Detect which cell encompasses the target text, then output its [X, Y] center coordinate. 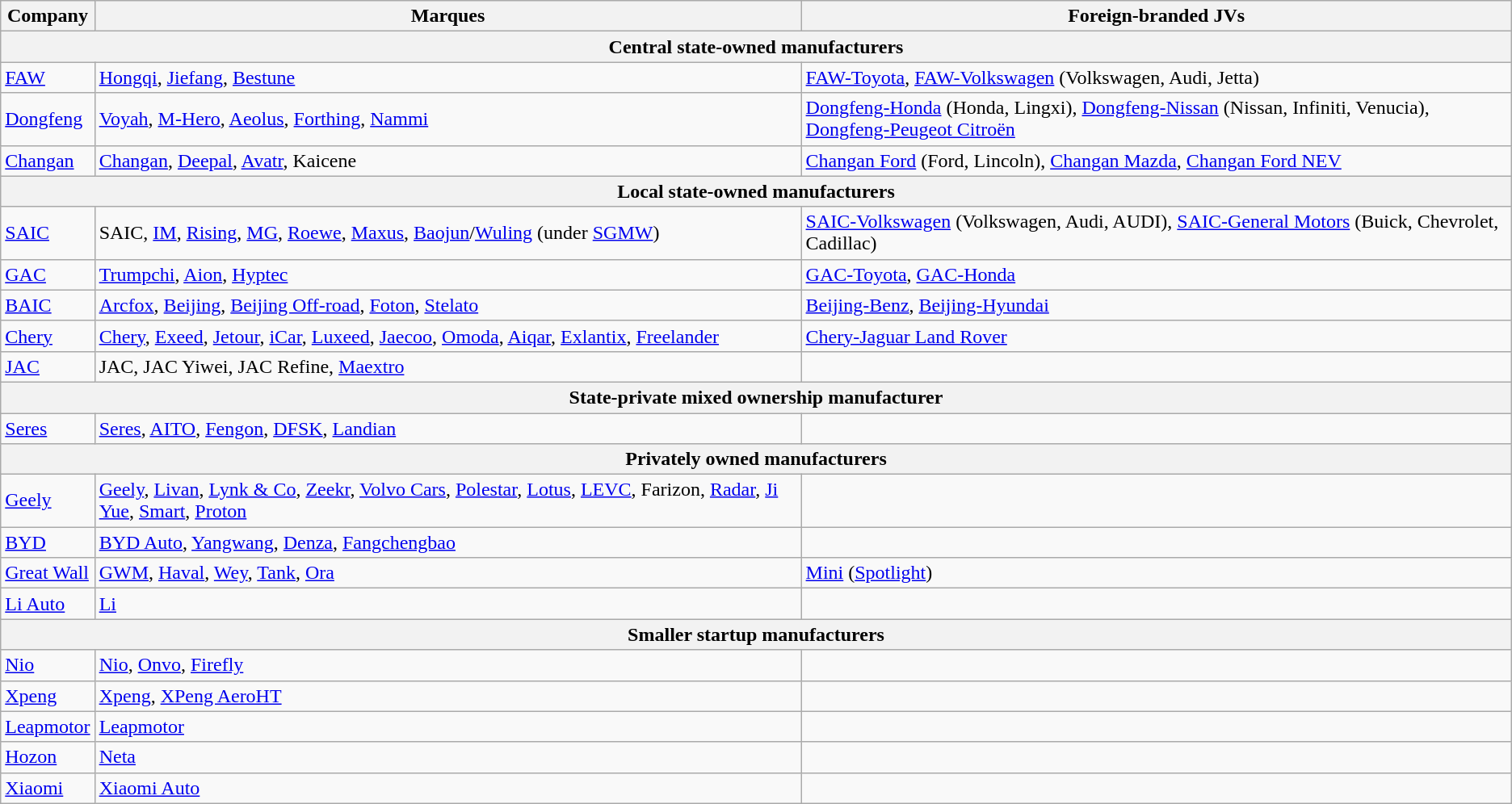
BYD Auto, Yangwang, Denza, Fangchengbao [447, 542]
FAW [48, 77]
BAIC [48, 305]
Geely [48, 500]
Changan Ford (Ford, Lincoln), Changan Mazda, Changan Ford NEV [1157, 161]
Central state-owned manufacturers [756, 47]
Company [48, 16]
Li [447, 604]
FAW-Toyota, FAW-Volkswagen (Volkswagen, Audi, Jetta) [1157, 77]
GAC-Toyota, GAC-Honda [1157, 274]
Seres, AITO, Fengon, DFSK, Landian [447, 429]
Xiaomi Auto [447, 788]
Xpeng, XPeng AeroHT [447, 696]
Privately owned manufacturers [756, 459]
Neta [447, 757]
Voyah, M-Hero, Aeolus, Forthing, Nammi [447, 119]
Dongfeng [48, 119]
Local state-owned manufacturers [756, 191]
SAIC, IM, Rising, MG, Roewe, Maxus, Baojun/Wuling (under SGMW) [447, 232]
GWM, Haval, Wey, Tank, Ora [447, 573]
Chery-Jaguar Land Rover [1157, 336]
Nio [48, 665]
Hongqi, Jiefang, Bestune [447, 77]
Arcfox, Beijing, Beijing Off-road, Foton, Stelato [447, 305]
GAC [48, 274]
Hozon [48, 757]
Dongfeng-Honda (Honda, Lingxi), Dongfeng-Nissan (Nissan, Infiniti, Venucia), Dongfeng-Peugeot Citroën [1157, 119]
SAIC-Volkswagen (Volkswagen, Audi, AUDI), SAIC-General Motors (Buick, Chevrolet, Cadillac) [1157, 232]
Great Wall [48, 573]
Marques [447, 16]
Li Auto [48, 604]
Smaller startup manufacturers [756, 634]
SAIC [48, 232]
Beijing-Benz, Beijing-Hyundai [1157, 305]
Trumpchi, Aion, Hyptec [447, 274]
Nio, Onvo, Firefly [447, 665]
BYD [48, 542]
Chery [48, 336]
Xiaomi [48, 788]
JAC [48, 366]
Seres [48, 429]
Mini (Spotlight) [1157, 573]
Geely, Livan, Lynk & Co, Zeekr, Volvo Cars, Polestar, Lotus, LEVC, Farizon, Radar, Ji Yue, Smart, Proton [447, 500]
Foreign-branded JVs [1157, 16]
State-private mixed ownership manufacturer [756, 397]
JAC, JAC Yiwei, JAC Refine, Maextro [447, 366]
Xpeng [48, 696]
Changan [48, 161]
Changan, Deepal, Avatr, Kaicene [447, 161]
Chery, Exeed, Jetour, iCar, Luxeed, Jaecoo, Omoda, Aiqar, Exlantix, Freelander [447, 336]
